Identify which cell holds the provided text, then report its (x, y) central coordinate. 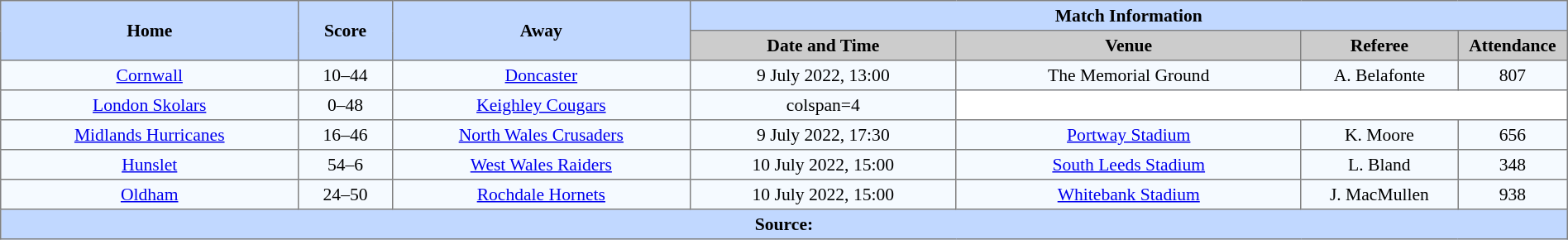
West Wales Raiders (541, 165)
Away (541, 31)
Doncaster (541, 75)
Midlands Hurricanes (150, 135)
Match Information (1128, 16)
938 (1513, 194)
16–46 (346, 135)
656 (1513, 135)
J. MacMullen (1379, 194)
Portway Stadium (1128, 135)
Attendance (1513, 46)
The Memorial Ground (1128, 75)
Cornwall (150, 75)
Home (150, 31)
Whitebank Stadium (1128, 194)
10–44 (346, 75)
Source: (784, 224)
807 (1513, 75)
Date and Time (823, 46)
9 July 2022, 17:30 (823, 135)
Hunslet (150, 165)
0–48 (346, 105)
Oldham (150, 194)
K. Moore (1379, 135)
Rochdale Hornets (541, 194)
A. Belafonte (1379, 75)
54–6 (346, 165)
Venue (1128, 46)
L. Bland (1379, 165)
South Leeds Stadium (1128, 165)
24–50 (346, 194)
London Skolars (150, 105)
Keighley Cougars (541, 105)
Score (346, 31)
North Wales Crusaders (541, 135)
9 July 2022, 13:00 (823, 75)
348 (1513, 165)
colspan=4 (823, 105)
Referee (1379, 46)
